From the cell containing the given text, extract its center point as [x, y] coordinate. 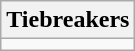
Tiebreakers [68, 20]
